Determine the (x, y) coordinate at the center of the cell enclosing the given text.  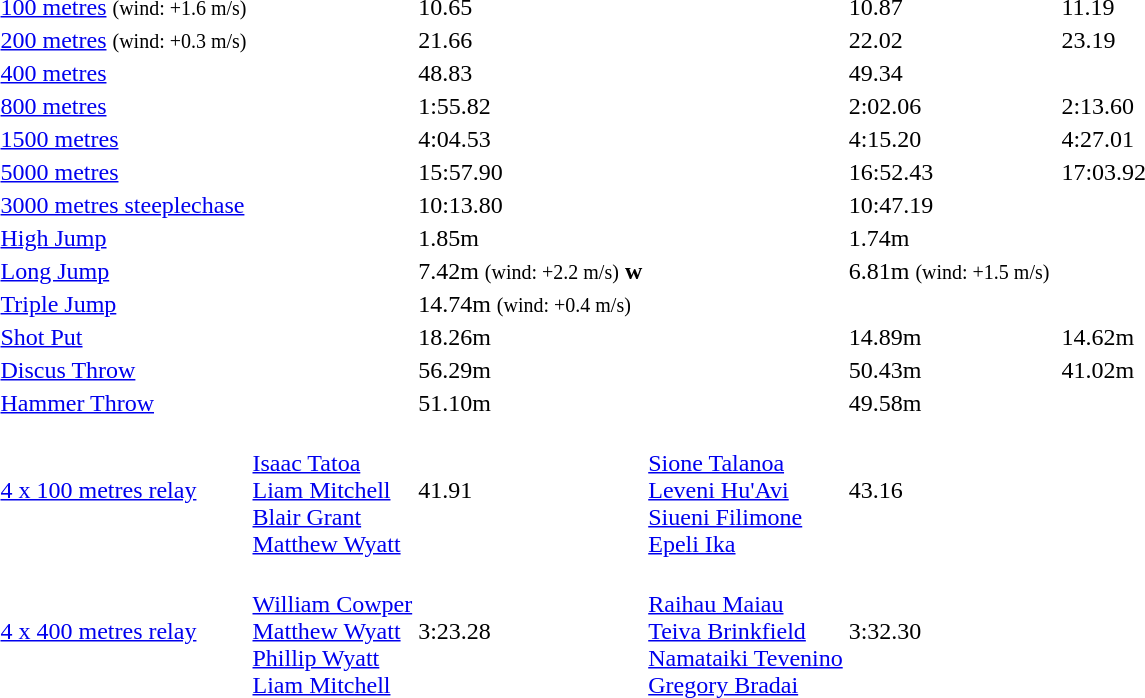
4:15.20 (949, 139)
50.43m (949, 370)
22.02 (949, 40)
10:47.19 (949, 205)
51.10m (530, 403)
4:04.53 (530, 139)
1.74m (949, 238)
43.16 (949, 490)
14.74m (wind: +0.4 m/s) (530, 304)
6.81m (wind: +1.5 m/s) (949, 271)
16:52.43 (949, 172)
41.91 (530, 490)
14.89m (949, 337)
7.42m (wind: +2.2 m/s) w (530, 271)
1:55.82 (530, 106)
Isaac Tatoa Liam Mitchell Blair Grant Matthew Wyatt (332, 490)
56.29m (530, 370)
15:57.90 (530, 172)
49.58m (949, 403)
21.66 (530, 40)
Sione Talanoa Leveni Hu'Avi Siueni Filimone Epeli Ika (746, 490)
48.83 (530, 73)
10:13.80 (530, 205)
1.85m (530, 238)
2:02.06 (949, 106)
18.26m (530, 337)
49.34 (949, 73)
